Identify which cell holds the provided text, then report its (x, y) central coordinate. 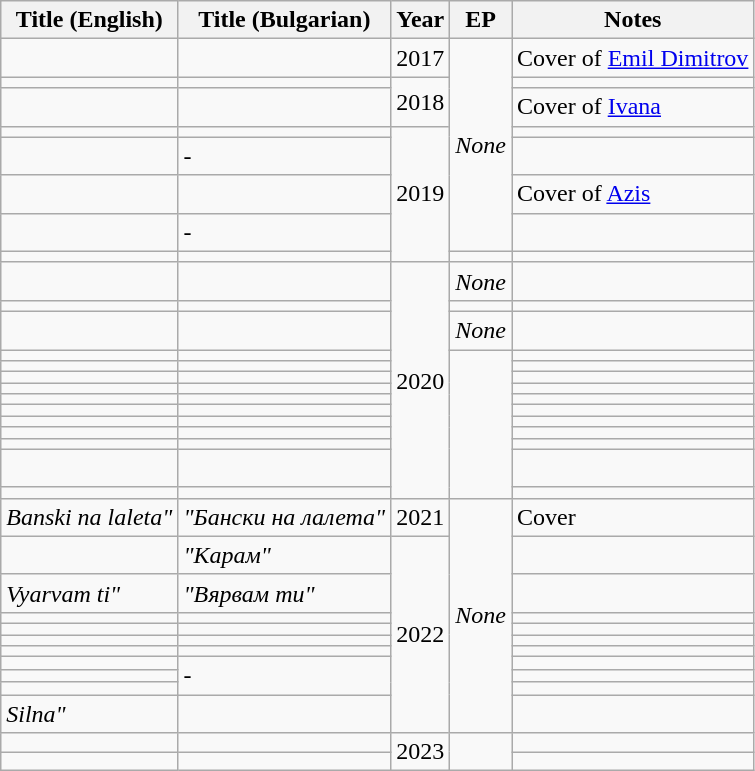
2022 (420, 634)
"Карам" (284, 555)
Cover of Azis (633, 194)
Cover (633, 517)
2019 (420, 194)
"Бански на лалета" (284, 517)
Title (Bulgarian) (284, 20)
2018 (420, 102)
Banski na laleta" (90, 517)
Title (English) (90, 20)
Year (420, 20)
EP (481, 20)
2017 (420, 58)
Cover of Emil Dimitrov (633, 58)
Cover of Ivana (633, 107)
"Вярвам ти" (284, 593)
Vyarvam ti" (90, 593)
2021 (420, 517)
2023 (420, 752)
Notes (633, 20)
Silna" (90, 714)
2020 (420, 380)
